Return [X, Y] of the center of cell containing provided text 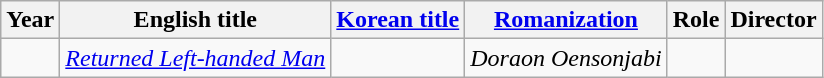
Role [696, 20]
Year [30, 20]
English title [196, 20]
Director [774, 20]
Doraon Oensonjabi [566, 58]
Korean title [398, 20]
Returned Left-handed Man [196, 58]
Romanization [566, 20]
